Locate the cell with the specified text and output its (x, y) center coordinate. 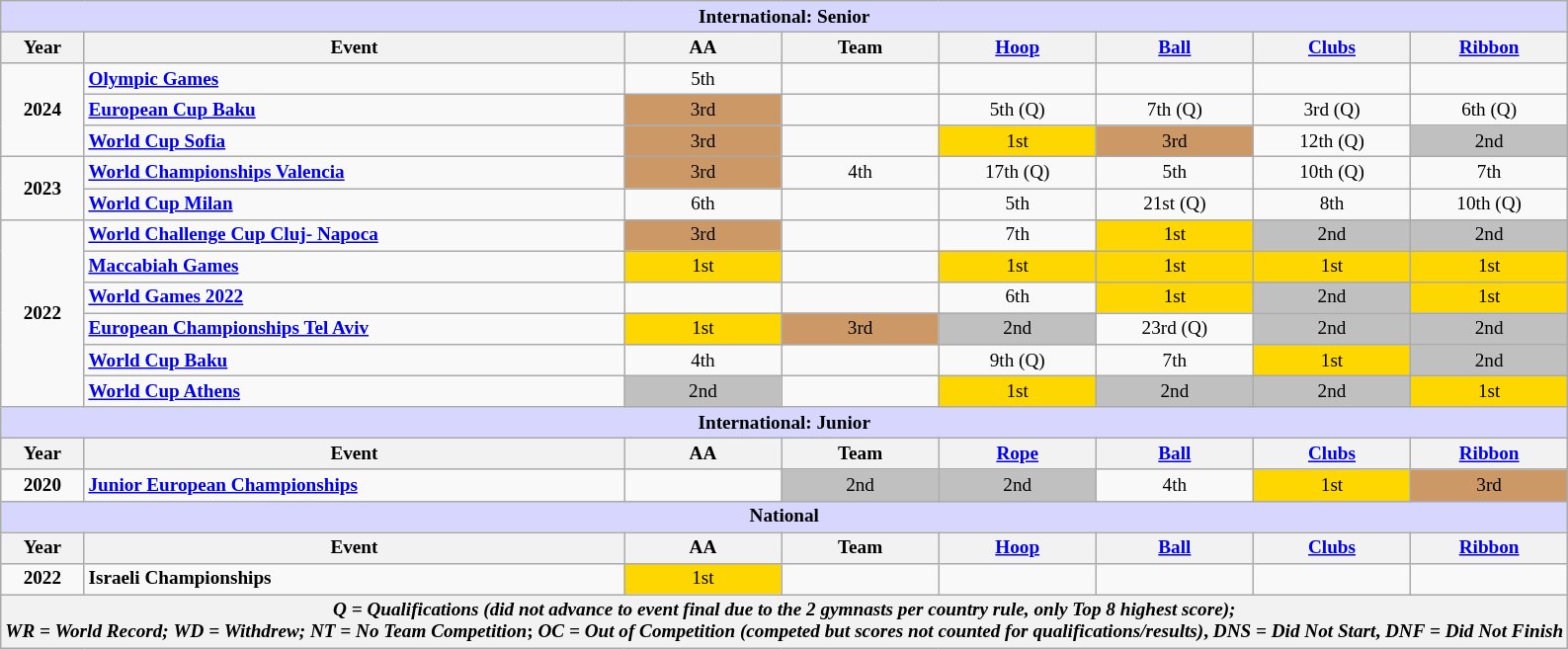
World Cup Sofia (354, 141)
National (784, 517)
2023 (42, 188)
21st (Q) (1174, 203)
7th (Q) (1174, 110)
2020 (42, 485)
8th (1332, 203)
12th (Q) (1332, 141)
17th (Q) (1018, 173)
International: Senior (784, 17)
World Challenge Cup Cluj- Napoca (354, 235)
Olympic Games (354, 79)
Junior European Championships (354, 485)
9th (Q) (1018, 361)
Israeli Championships (354, 579)
World Cup Baku (354, 361)
6th (Q) (1490, 110)
World Cup Athens (354, 391)
23rd (Q) (1174, 329)
5th (Q) (1018, 110)
European Cup Baku (354, 110)
European Championships Tel Aviv (354, 329)
International: Junior (784, 423)
Rope (1018, 454)
World Games 2022 (354, 297)
2024 (42, 111)
World Cup Milan (354, 203)
3rd (Q) (1332, 110)
World Championships Valencia (354, 173)
Maccabiah Games (354, 267)
